Detect which cell encompasses the target text, then output its (x, y) center coordinate. 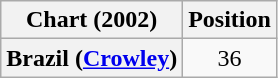
Chart (2002) (92, 20)
36 (230, 58)
Brazil (Crowley) (92, 58)
Position (230, 20)
